Provide the [x, y] coordinate of the cell's center where the given text is located.  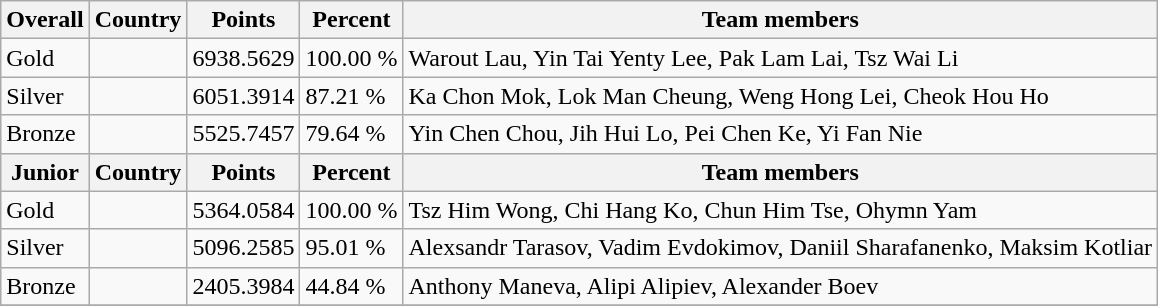
44.84 % [352, 286]
6938.5629 [244, 58]
5096.2585 [244, 248]
Anthony Maneva, Alipi Alipiev, Alexander Boev [780, 286]
87.21 % [352, 96]
6051.3914 [244, 96]
5364.0584 [244, 210]
Overall [45, 20]
2405.3984 [244, 286]
5525.7457 [244, 134]
95.01 % [352, 248]
Tsz Him Wong, Chi Hang Ko, Chun Him Tse, Ohymn Yam [780, 210]
Ka Chon Mok, Lok Man Cheung, Weng Hong Lei, Cheok Hou Ho [780, 96]
Warout Lau, Yin Tai Yenty Lee, Pak Lam Lai, Tsz Wai Li [780, 58]
79.64 % [352, 134]
Junior [45, 172]
Alexsandr Tarasov, Vadim Evdokimov, Daniil Sharafanenko, Maksim Kotliar [780, 248]
Yin Chen Chou, Jih Hui Lo, Pei Chen Ke, Yi Fan Nie [780, 134]
